Pinpoint the cell where the given text exists, returning its [x, y] midpoint coordinate. 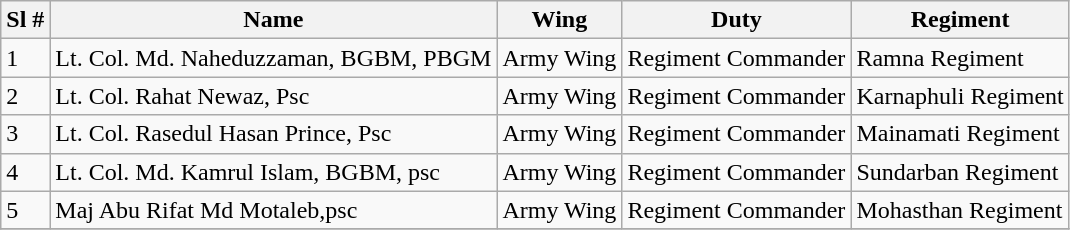
4 [26, 172]
1 [26, 58]
Karnaphuli Regiment [960, 96]
Lt. Col. Md. Kamrul Islam, BGBM, psc [274, 172]
Lt. Col. Md. Naheduzzaman, BGBM, PBGM [274, 58]
Regiment [960, 20]
Name [274, 20]
3 [26, 134]
2 [26, 96]
Lt. Col. Rasedul Hasan Prince, Psc [274, 134]
Sundarban Regiment [960, 172]
5 [26, 210]
Maj Abu Rifat Md Motaleb,psc [274, 210]
Ramna Regiment [960, 58]
Duty [736, 20]
Mainamati Regiment [960, 134]
Mohasthan Regiment [960, 210]
Wing [560, 20]
Sl # [26, 20]
Lt. Col. Rahat Newaz, Psc [274, 96]
